Scan for the cell matching the given text and deliver its [X, Y] coordinate at center. 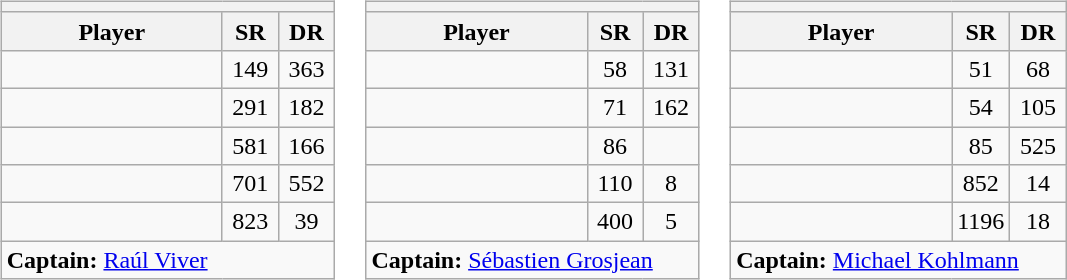
71 [615, 107]
86 [615, 145]
105 [1038, 107]
182 [306, 107]
149 [250, 69]
51 [981, 69]
Captain: Raúl Viver [168, 260]
363 [306, 69]
581 [250, 145]
162 [671, 107]
39 [306, 222]
852 [981, 184]
54 [981, 107]
85 [981, 145]
701 [250, 184]
8 [671, 184]
58 [615, 69]
291 [250, 107]
18 [1038, 222]
400 [615, 222]
823 [250, 222]
166 [306, 145]
Captain: Michael Kohlmann [898, 260]
5 [671, 222]
110 [615, 184]
68 [1038, 69]
131 [671, 69]
552 [306, 184]
525 [1038, 145]
14 [1038, 184]
Captain: Sébastien Grosjean [532, 260]
1196 [981, 222]
